Search for the cell housing the specified text and yield its [X, Y] center coordinate. 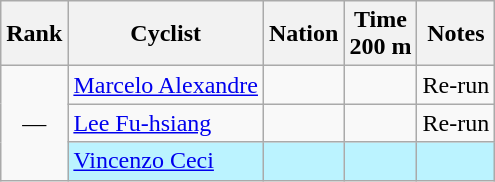
Time200 m [380, 34]
Notes [456, 34]
Vincenzo Ceci [166, 161]
Marcelo Alexandre [166, 85]
Lee Fu-hsiang [166, 123]
Cyclist [166, 34]
Rank [34, 34]
Nation [304, 34]
— [34, 123]
